Determine the [x, y] coordinate at the center of the cell enclosing the given text.  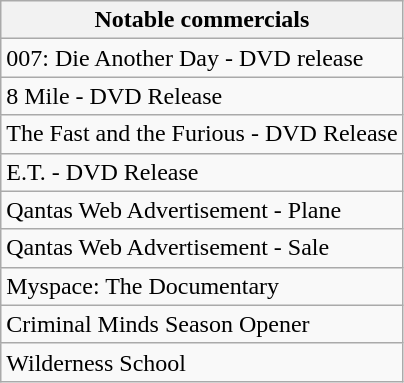
Criminal Minds Season Opener [202, 324]
E.T. - DVD Release [202, 172]
Wilderness School [202, 362]
Qantas Web Advertisement - Sale [202, 248]
007: Die Another Day - DVD release [202, 58]
Myspace: The Documentary [202, 286]
The Fast and the Furious - DVD Release [202, 134]
8 Mile - DVD Release [202, 96]
Qantas Web Advertisement - Plane [202, 210]
Notable commercials [202, 20]
